Provide the (X, Y) coordinate of the cell's center where the given text is located.  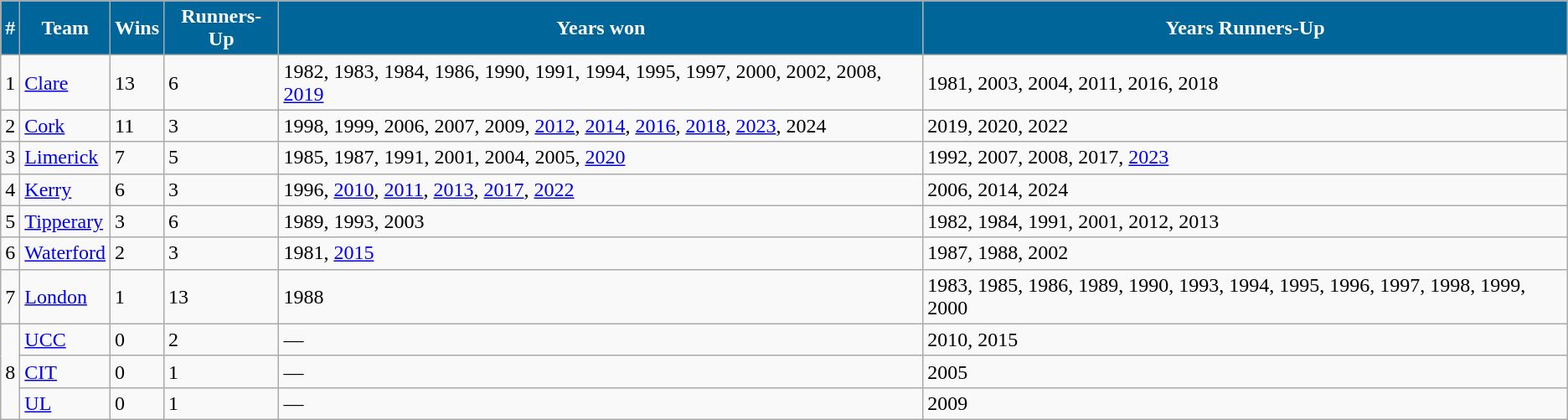
1983, 1985, 1986, 1989, 1990, 1993, 1994, 1995, 1996, 1997, 1998, 1999, 2000 (1245, 297)
Clare (65, 82)
Years won (601, 29)
1998, 1999, 2006, 2007, 2009, 2012, 2014, 2016, 2018, 2023, 2024 (601, 126)
2006, 2014, 2024 (1245, 189)
Kerry (65, 189)
UL (65, 403)
2010, 2015 (1245, 340)
1982, 1984, 1991, 2001, 2012, 2013 (1245, 221)
1985, 1987, 1991, 2001, 2004, 2005, 2020 (601, 158)
2019, 2020, 2022 (1245, 126)
2005 (1245, 371)
1981, 2015 (601, 253)
London (65, 297)
# (10, 29)
1992, 2007, 2008, 2017, 2023 (1245, 158)
1987, 1988, 2002 (1245, 253)
1988 (601, 297)
8 (10, 371)
Wins (137, 29)
Limerick (65, 158)
11 (137, 126)
1989, 1993, 2003 (601, 221)
4 (10, 189)
Tipperary (65, 221)
Team (65, 29)
Cork (65, 126)
1996, 2010, 2011, 2013, 2017, 2022 (601, 189)
1982, 1983, 1984, 1986, 1990, 1991, 1994, 1995, 1997, 2000, 2002, 2008, 2019 (601, 82)
1981, 2003, 2004, 2011, 2016, 2018 (1245, 82)
CIT (65, 371)
Runners-Up (221, 29)
UCC (65, 340)
Years Runners-Up (1245, 29)
Waterford (65, 253)
2009 (1245, 403)
